Pinpoint the cell where the given text exists, returning its [x, y] midpoint coordinate. 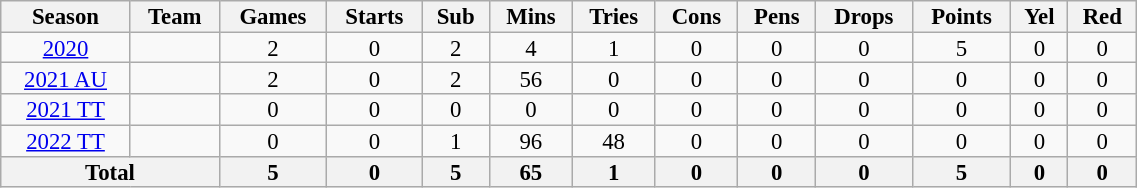
Yel [1040, 16]
Sub [456, 16]
2021 AU [66, 78]
Red [1102, 16]
2022 TT [66, 140]
56 [530, 78]
4 [530, 48]
Starts [374, 16]
65 [530, 172]
2020 [66, 48]
Total [110, 172]
Team [174, 16]
Points [962, 16]
Season [66, 16]
Drops [864, 16]
Tries [613, 16]
Games [273, 16]
Mins [530, 16]
96 [530, 140]
48 [613, 140]
Cons [696, 16]
Pens [777, 16]
2021 TT [66, 110]
